Output the (x, y) coordinate of the center of the cell containing the given text.  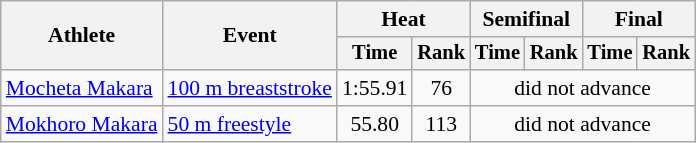
Mokhoro Makara (82, 124)
Semifinal (526, 19)
Athlete (82, 36)
50 m freestyle (250, 124)
Final (639, 19)
Event (250, 36)
55.80 (374, 124)
100 m breaststroke (250, 88)
76 (441, 88)
Mocheta Makara (82, 88)
Heat (404, 19)
113 (441, 124)
1:55.91 (374, 88)
